Capture the cell that displays the provided text and extract its (X, Y) central coordinate. 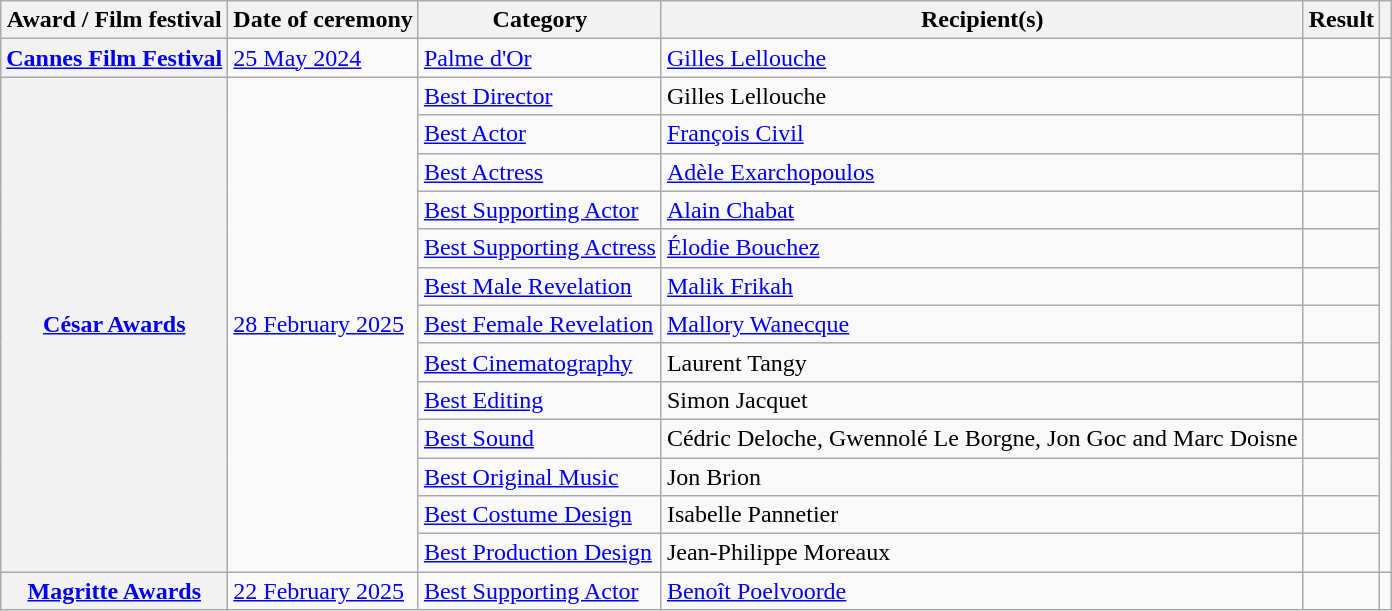
Best Actor (540, 134)
Best Production Design (540, 553)
Cannes Film Festival (114, 58)
Isabelle Pannetier (982, 515)
Laurent Tangy (982, 362)
Magritte Awards (114, 591)
25 May 2024 (324, 58)
Best Supporting Actress (540, 248)
Best Sound (540, 438)
Mallory Wanecque (982, 324)
Best Original Music (540, 477)
Category (540, 20)
César Awards (114, 324)
Adèle Exarchopoulos (982, 172)
28 February 2025 (324, 324)
Best Director (540, 96)
Alain Chabat (982, 210)
Simon Jacquet (982, 400)
22 February 2025 (324, 591)
Élodie Bouchez (982, 248)
Jean-Philippe Moreaux (982, 553)
Best Editing (540, 400)
Palme d'Or (540, 58)
Recipient(s) (982, 20)
Malik Frikah (982, 286)
Result (1341, 20)
Date of ceremony (324, 20)
Cédric Deloche, Gwennolé Le Borgne, Jon Goc and Marc Doisne (982, 438)
Best Female Revelation (540, 324)
Best Actress (540, 172)
François Civil (982, 134)
Best Cinematography (540, 362)
Award / Film festival (114, 20)
Best Costume Design (540, 515)
Benoît Poelvoorde (982, 591)
Jon Brion (982, 477)
Best Male Revelation (540, 286)
